From the cell containing the given text, extract its center point as [X, Y] coordinate. 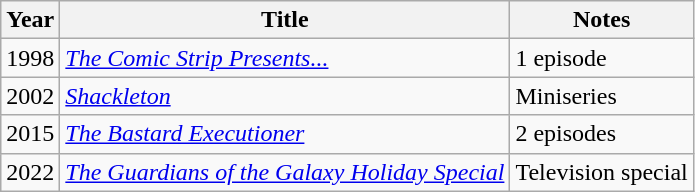
The Bastard Executioner [285, 134]
Television special [602, 172]
2002 [30, 96]
2 episodes [602, 134]
1 episode [602, 58]
Notes [602, 20]
Shackleton [285, 96]
Title [285, 20]
Year [30, 20]
2022 [30, 172]
Miniseries [602, 96]
2015 [30, 134]
The Comic Strip Presents... [285, 58]
1998 [30, 58]
The Guardians of the Galaxy Holiday Special [285, 172]
